Scan for the cell matching the given text and deliver its [x, y] coordinate at center. 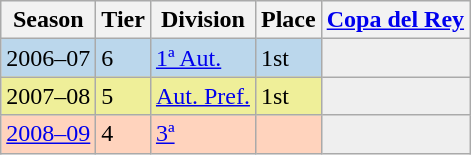
5 [124, 96]
Season [48, 20]
Place [288, 20]
Copa del Rey [395, 20]
Tier [124, 20]
4 [124, 134]
2006–07 [48, 58]
3ª [202, 134]
Aut. Pref. [202, 96]
2008–09 [48, 134]
6 [124, 58]
1ª Aut. [202, 58]
2007–08 [48, 96]
Division [202, 20]
